Extract the (x, y) coordinate from the center of the cell holding the provided text.  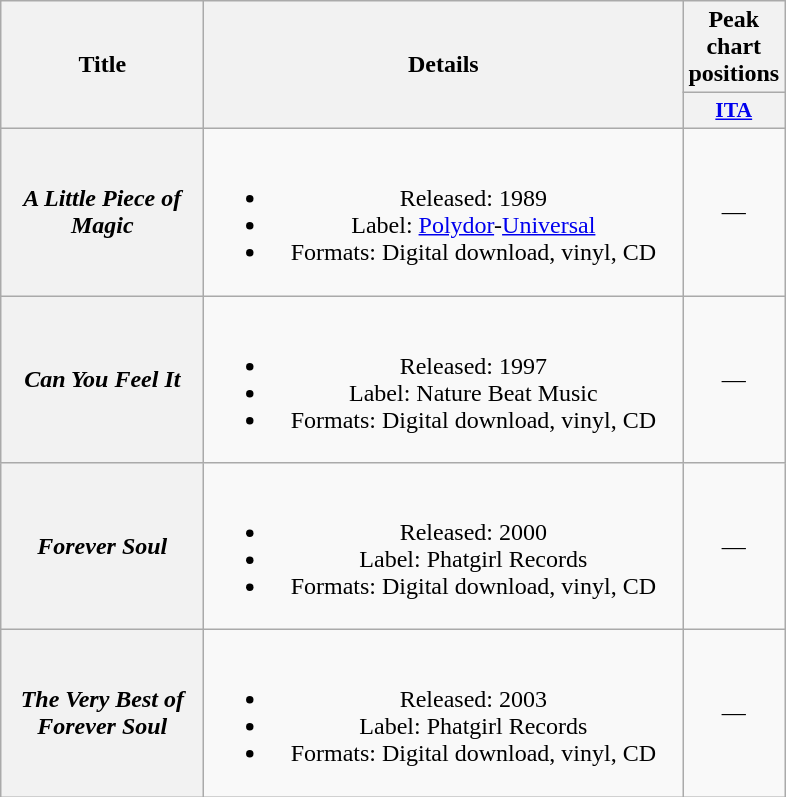
Can You Feel It (102, 380)
Released: 2003Label: Phatgirl RecordsFormats: Digital download, vinyl, CD (444, 714)
Released: 2000Label: Phatgirl RecordsFormats: Digital download, vinyl, CD (444, 546)
Released: 1989Label: Polydor-UniversalFormats: Digital download, vinyl, CD (444, 212)
Peak chart positions (734, 47)
Forever Soul (102, 546)
The Very Best of Forever Soul (102, 714)
ITA (734, 111)
A Little Piece of Magic (102, 212)
Title (102, 65)
Details (444, 65)
Released: 1997Label: Nature Beat MusicFormats: Digital download, vinyl, CD (444, 380)
